Detect which cell encompasses the target text, then output its [x, y] center coordinate. 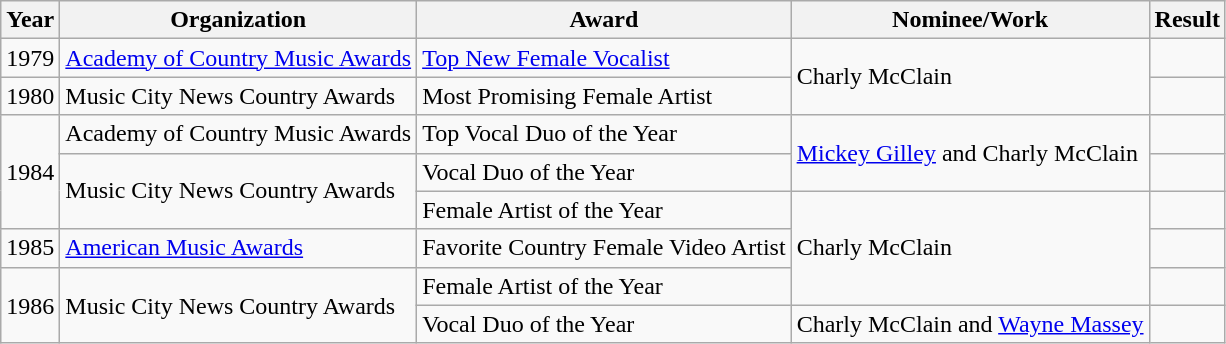
Result [1187, 20]
Year [30, 20]
1985 [30, 248]
1980 [30, 96]
Most Promising Female Artist [604, 96]
Nominee/Work [970, 20]
1986 [30, 305]
Favorite Country Female Video Artist [604, 248]
Award [604, 20]
1979 [30, 58]
American Music Awards [238, 248]
Top Vocal Duo of the Year [604, 134]
Mickey Gilley and Charly McClain [970, 153]
Top New Female Vocalist [604, 58]
1984 [30, 172]
Charly McClain and Wayne Massey [970, 324]
Organization [238, 20]
